Scan for the cell matching the given text and deliver its [x, y] coordinate at center. 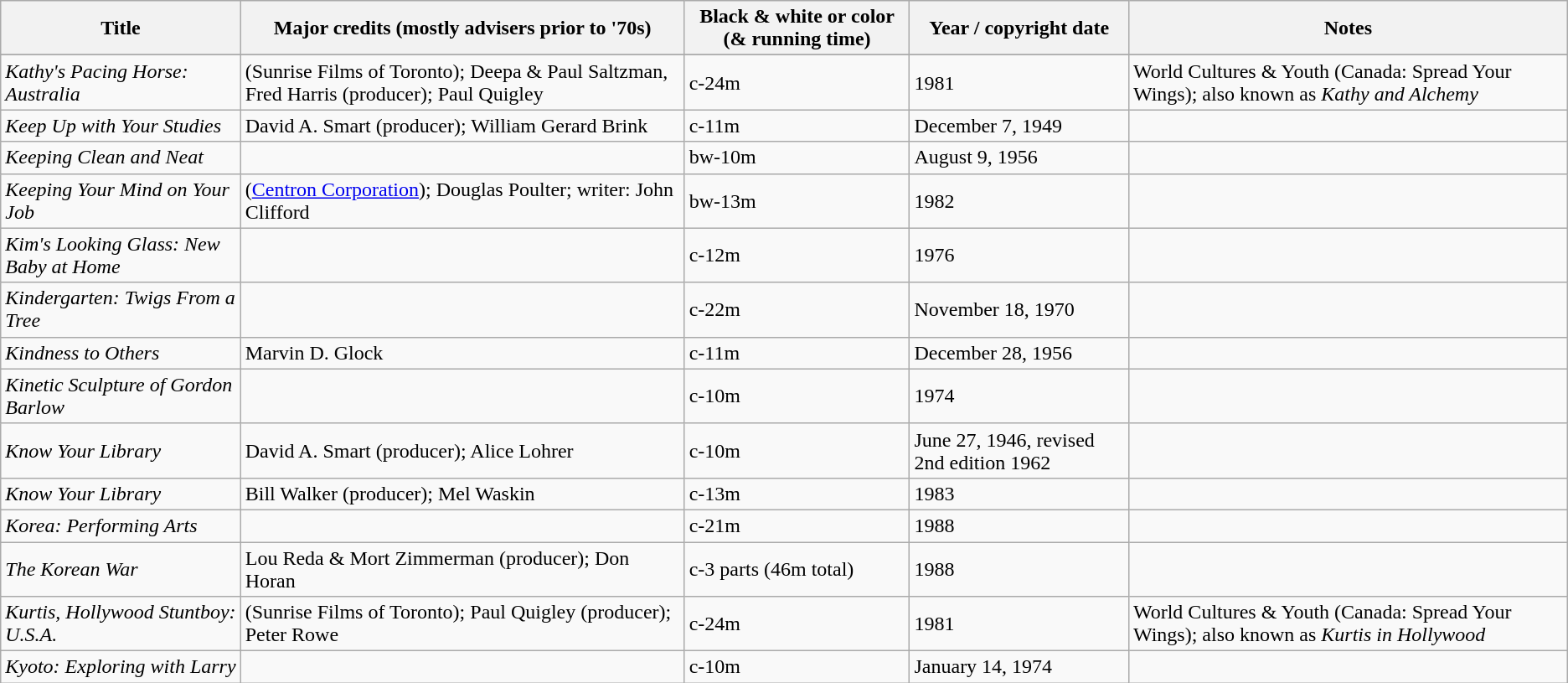
bw-10m [797, 158]
Major credits (mostly advisers prior to '70s) [462, 28]
The Korean War [121, 568]
(Centron Corporation); Douglas Poulter; writer: John Clifford [462, 201]
Lou Reda & Mort Zimmerman (producer); Don Horan [462, 568]
Keeping Clean and Neat [121, 158]
Keep Up with Your Studies [121, 126]
1983 [1019, 494]
Kinetic Sculpture of Gordon Barlow [121, 396]
Kindergarten: Twigs From a Tree [121, 310]
Kim's Looking Glass: New Baby at Home [121, 255]
December 7, 1949 [1019, 126]
1982 [1019, 201]
January 14, 1974 [1019, 667]
1974 [1019, 396]
c-21m [797, 525]
Notes [1348, 28]
Bill Walker (producer); Mel Waskin [462, 494]
Kurtis, Hollywood Stuntboy: U.S.A. [121, 623]
David A. Smart (producer); William Gerard Brink [462, 126]
Kathy's Pacing Horse: Australia [121, 82]
(Sunrise Films of Toronto); Paul Quigley (producer); Peter Rowe [462, 623]
bw-13m [797, 201]
Kyoto: Exploring with Larry [121, 667]
Title [121, 28]
December 28, 1956 [1019, 353]
Keeping Your Mind on Your Job [121, 201]
Korea: Performing Arts [121, 525]
Black & white or color (& running time) [797, 28]
November 18, 1970 [1019, 310]
c-13m [797, 494]
June 27, 1946, revised 2nd edition 1962 [1019, 451]
c-22m [797, 310]
1976 [1019, 255]
World Cultures & Youth (Canada: Spread Your Wings); also known as Kurtis in Hollywood [1348, 623]
Year / copyright date [1019, 28]
Kindness to Others [121, 353]
David A. Smart (producer); Alice Lohrer [462, 451]
c-12m [797, 255]
c-3 parts (46m total) [797, 568]
Marvin D. Glock [462, 353]
World Cultures & Youth (Canada: Spread Your Wings); also known as Kathy and Alchemy [1348, 82]
(Sunrise Films of Toronto); Deepa & Paul Saltzman, Fred Harris (producer); Paul Quigley [462, 82]
August 9, 1956 [1019, 158]
